Search for the cell housing the specified text and yield its (x, y) center coordinate. 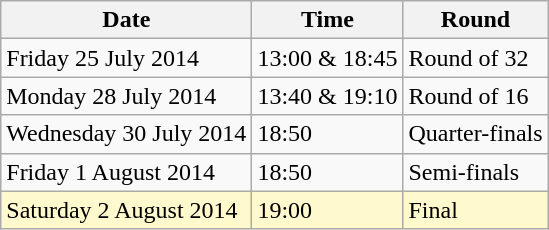
Date (126, 20)
Quarter-finals (476, 134)
Round of 32 (476, 58)
19:00 (328, 210)
Friday 25 July 2014 (126, 58)
13:40 & 19:10 (328, 96)
Round of 16 (476, 96)
Friday 1 August 2014 (126, 172)
Semi-finals (476, 172)
Round (476, 20)
Time (328, 20)
Final (476, 210)
13:00 & 18:45 (328, 58)
Monday 28 July 2014 (126, 96)
Wednesday 30 July 2014 (126, 134)
Saturday 2 August 2014 (126, 210)
